Identify which cell holds the provided text, then report its [x, y] central coordinate. 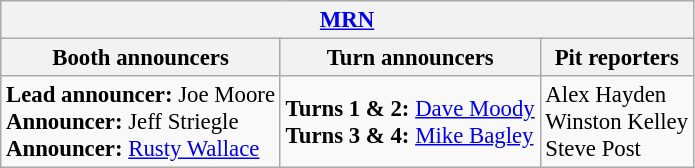
Turns 1 & 2: Dave MoodyTurns 3 & 4: Mike Bagley [410, 122]
Booth announcers [141, 58]
Turn announcers [410, 58]
Alex HaydenWinston KelleySteve Post [616, 122]
Pit reporters [616, 58]
Lead announcer: Joe MooreAnnouncer: Jeff StriegleAnnouncer: Rusty Wallace [141, 122]
MRN [348, 20]
